Determine the (X, Y) coordinate at the center of the cell enclosing the given text.  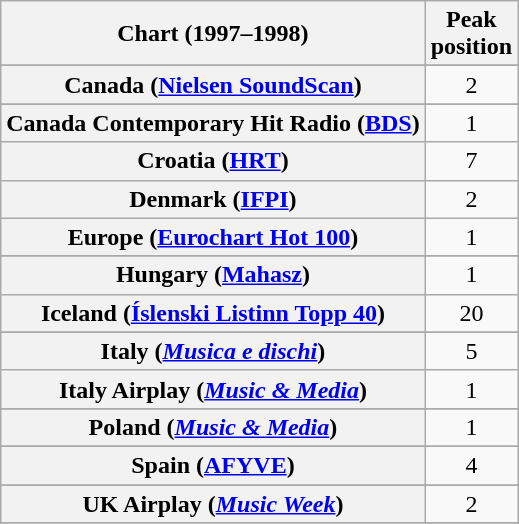
Spain (AFYVE) (213, 465)
Canada (Nielsen SoundScan) (213, 85)
20 (471, 313)
Peakposition (471, 34)
Hungary (Mahasz) (213, 275)
Croatia (HRT) (213, 161)
Poland (Music & Media) (213, 427)
Europe (Eurochart Hot 100) (213, 237)
Iceland (Íslenski Listinn Topp 40) (213, 313)
Canada Contemporary Hit Radio (BDS) (213, 123)
5 (471, 351)
Italy Airplay (Music & Media) (213, 389)
7 (471, 161)
4 (471, 465)
Italy (Musica e dischi) (213, 351)
Denmark (IFPI) (213, 199)
UK Airplay (Music Week) (213, 503)
Chart (1997–1998) (213, 34)
